Extract the (x, y) coordinate from the center of the cell holding the provided text.  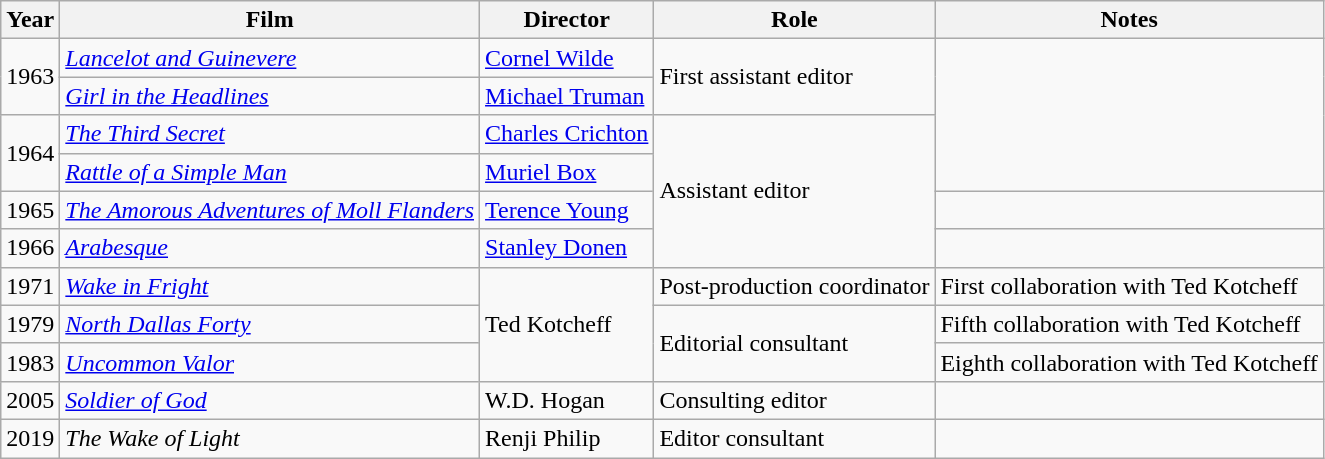
1964 (30, 153)
Cornel Wilde (567, 58)
Girl in the Headlines (270, 96)
Post-production coordinator (794, 286)
Film (270, 20)
1963 (30, 77)
Fifth collaboration with Ted Kotcheff (1129, 324)
2005 (30, 400)
Lancelot and Guinevere (270, 58)
Terence Young (567, 210)
2019 (30, 438)
Soldier of God (270, 400)
Rattle of a Simple Man (270, 172)
1979 (30, 324)
Director (567, 20)
Renji Philip (567, 438)
The Amorous Adventures of Moll Flanders (270, 210)
Michael Truman (567, 96)
North Dallas Forty (270, 324)
Stanley Donen (567, 248)
Muriel Box (567, 172)
Ted Kotcheff (567, 324)
W.D. Hogan (567, 400)
Wake in Fright (270, 286)
The Wake of Light (270, 438)
Editor consultant (794, 438)
Role (794, 20)
1971 (30, 286)
1983 (30, 362)
Editorial consultant (794, 343)
Charles Crichton (567, 134)
Notes (1129, 20)
First collaboration with Ted Kotcheff (1129, 286)
1966 (30, 248)
1965 (30, 210)
The Third Secret (270, 134)
Arabesque (270, 248)
Assistant editor (794, 191)
Eighth collaboration with Ted Kotcheff (1129, 362)
Consulting editor (794, 400)
First assistant editor (794, 77)
Year (30, 20)
Uncommon Valor (270, 362)
